From the cell containing the given text, extract its center point as [x, y] coordinate. 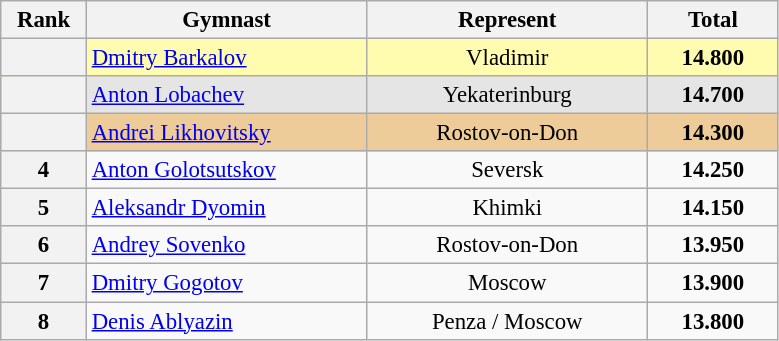
14.250 [714, 170]
Total [714, 20]
14.300 [714, 133]
14.800 [714, 58]
Seversk [508, 170]
13.950 [714, 245]
4 [44, 170]
Represent [508, 20]
13.900 [714, 283]
7 [44, 283]
Dmitry Barkalov [226, 58]
Khimki [508, 208]
Andrei Likhovitsky [226, 133]
14.150 [714, 208]
Anton Golotsutskov [226, 170]
Rank [44, 20]
Yekaterinburg [508, 95]
Vladimir [508, 58]
6 [44, 245]
Andrey Sovenko [226, 245]
Anton Lobachev [226, 95]
14.700 [714, 95]
5 [44, 208]
8 [44, 321]
Gymnast [226, 20]
Penza / Moscow [508, 321]
13.800 [714, 321]
Moscow [508, 283]
Dmitry Gogotov [226, 283]
Aleksandr Dyomin [226, 208]
Denis Ablyazin [226, 321]
